Scan for the cell matching the given text and deliver its [x, y] coordinate at center. 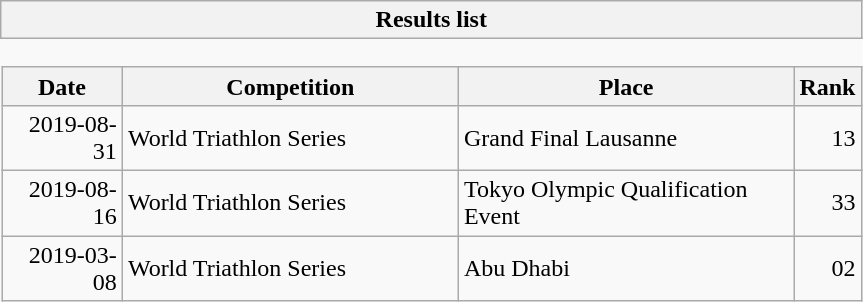
2019-03-08 [62, 268]
Grand Final Lausanne [626, 138]
Date [62, 86]
Tokyo Olympic Qualification Event [626, 202]
2019-08-31 [62, 138]
33 [828, 202]
13 [828, 138]
Abu Dhabi [626, 268]
2019-08-16 [62, 202]
Results list [432, 20]
Rank [828, 86]
Competition [290, 86]
02 [828, 268]
Place [626, 86]
